Pinpoint the cell where the given text exists, returning its (x, y) midpoint coordinate. 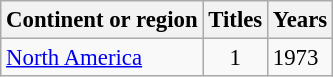
Titles (236, 20)
1973 (300, 58)
Years (300, 20)
1 (236, 58)
Continent or region (102, 20)
North America (102, 58)
